Output the (x, y) coordinate of the center of the cell containing the given text.  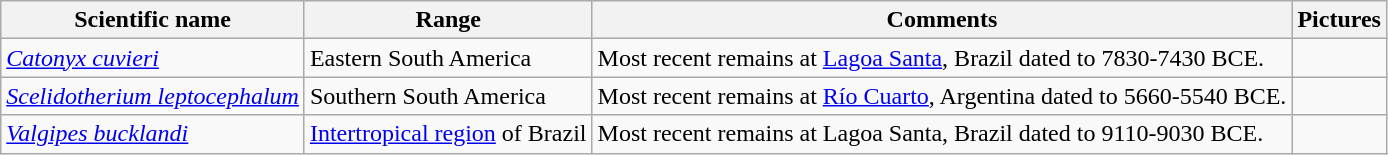
Comments (942, 20)
Range (448, 20)
Most recent remains at Río Cuarto, Argentina dated to 5660-5540 BCE. (942, 96)
Pictures (1340, 20)
Scientific name (153, 20)
Most recent remains at Lagoa Santa, Brazil dated to 7830-7430 BCE. (942, 58)
Valgipes bucklandi (153, 134)
Most recent remains at Lagoa Santa, Brazil dated to 9110-9030 BCE. (942, 134)
Southern South America (448, 96)
Intertropical region of Brazil (448, 134)
Scelidotherium leptocephalum (153, 96)
Eastern South America (448, 58)
Catonyx cuvieri (153, 58)
